Locate the cell with the specified text and output its (x, y) center coordinate. 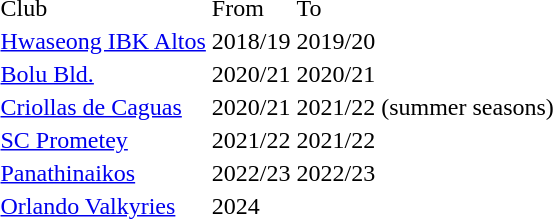
2022/23 (251, 173)
2021/22 (251, 140)
2018/19 (251, 41)
